Find where the given text appears and provide that cell's center as [x, y] coordinate. 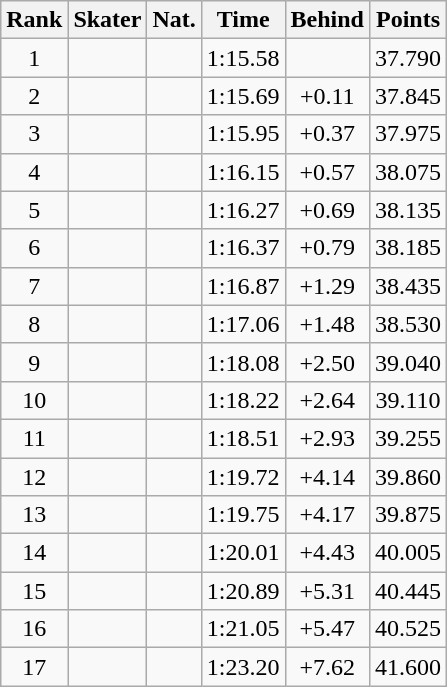
40.005 [408, 553]
5 [34, 210]
37.790 [408, 58]
40.445 [408, 591]
+2.64 [327, 400]
1:18.22 [243, 400]
38.435 [408, 286]
9 [34, 362]
+2.50 [327, 362]
Skater [108, 20]
1:19.72 [243, 477]
39.860 [408, 477]
1:19.75 [243, 515]
Behind [327, 20]
+0.79 [327, 248]
38.185 [408, 248]
12 [34, 477]
37.975 [408, 134]
+0.69 [327, 210]
Nat. [174, 20]
37.845 [408, 96]
+5.47 [327, 629]
+2.93 [327, 438]
1:15.95 [243, 134]
11 [34, 438]
13 [34, 515]
4 [34, 172]
+0.11 [327, 96]
+0.57 [327, 172]
2 [34, 96]
1:20.01 [243, 553]
+4.14 [327, 477]
1:23.20 [243, 667]
+7.62 [327, 667]
+1.48 [327, 324]
38.075 [408, 172]
15 [34, 591]
38.530 [408, 324]
+0.37 [327, 134]
+1.29 [327, 286]
1:16.87 [243, 286]
41.600 [408, 667]
1:15.69 [243, 96]
+4.17 [327, 515]
1:16.15 [243, 172]
17 [34, 667]
1:18.08 [243, 362]
38.135 [408, 210]
1:17.06 [243, 324]
6 [34, 248]
7 [34, 286]
1:16.27 [243, 210]
1:18.51 [243, 438]
Time [243, 20]
14 [34, 553]
1 [34, 58]
39.040 [408, 362]
40.525 [408, 629]
Rank [34, 20]
+5.31 [327, 591]
39.255 [408, 438]
16 [34, 629]
8 [34, 324]
1:16.37 [243, 248]
1:21.05 [243, 629]
1:15.58 [243, 58]
39.110 [408, 400]
1:20.89 [243, 591]
+4.43 [327, 553]
39.875 [408, 515]
Points [408, 20]
3 [34, 134]
10 [34, 400]
